Identify which cell holds the provided text, then report its [x, y] central coordinate. 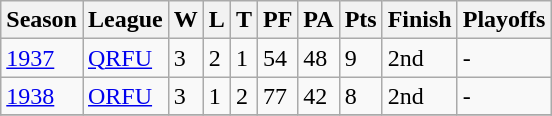
48 [318, 58]
PF [277, 20]
54 [277, 58]
42 [318, 96]
1937 [42, 58]
PA [318, 20]
Playoffs [504, 20]
8 [360, 96]
League [125, 20]
QRFU [125, 58]
9 [360, 58]
Finish [420, 20]
Season [42, 20]
77 [277, 96]
L [216, 20]
Pts [360, 20]
T [244, 20]
1938 [42, 96]
W [186, 20]
ORFU [125, 96]
